Search for the cell housing the specified text and yield its [x, y] center coordinate. 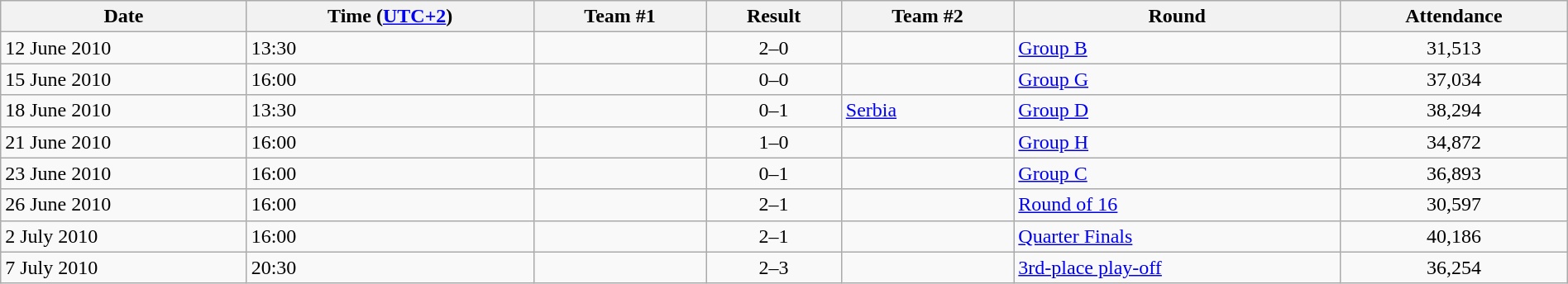
3rd-place play-off [1178, 267]
Attendance [1454, 17]
30,597 [1454, 205]
20:30 [390, 267]
1–0 [774, 142]
34,872 [1454, 142]
2–3 [774, 267]
Team #2 [928, 17]
Time (UTC+2) [390, 17]
31,513 [1454, 48]
Round [1178, 17]
Group H [1178, 142]
2–0 [774, 48]
Group C [1178, 173]
2 July 2010 [124, 236]
36,254 [1454, 267]
Result [774, 17]
36,893 [1454, 173]
15 June 2010 [124, 79]
Group D [1178, 111]
26 June 2010 [124, 205]
21 June 2010 [124, 142]
Team #1 [620, 17]
38,294 [1454, 111]
Quarter Finals [1178, 236]
Group G [1178, 79]
37,034 [1454, 79]
18 June 2010 [124, 111]
7 July 2010 [124, 267]
Group B [1178, 48]
12 June 2010 [124, 48]
40,186 [1454, 236]
Round of 16 [1178, 205]
23 June 2010 [124, 173]
0–0 [774, 79]
Date [124, 17]
Serbia [928, 111]
